Detect which cell encompasses the target text, then output its [x, y] center coordinate. 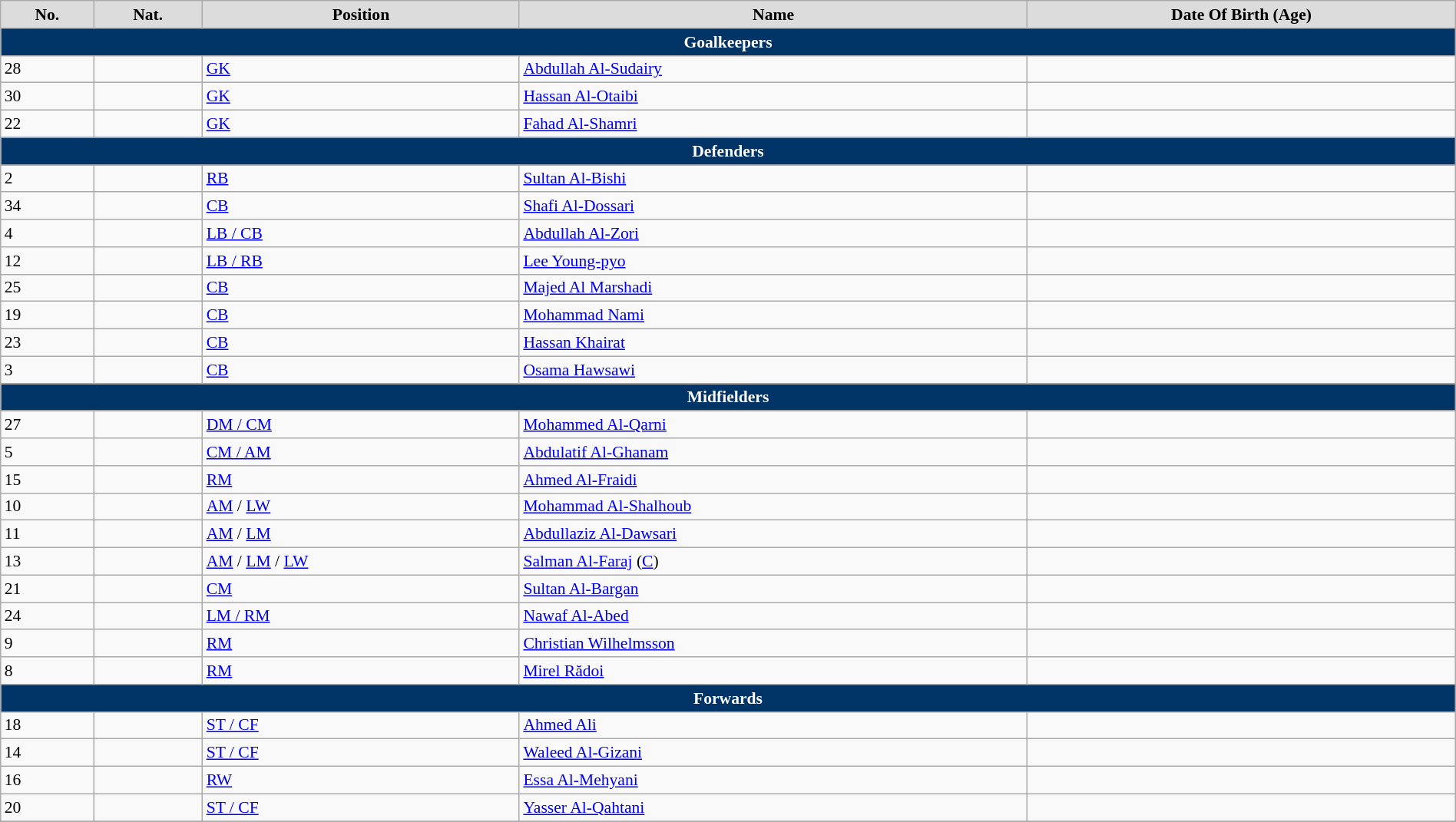
25 [48, 288]
Mohammad Al-Shalhoub [773, 507]
AM / LM / LW [361, 562]
Nawaf Al-Abed [773, 616]
21 [48, 589]
Name [773, 15]
20 [48, 807]
2 [48, 179]
12 [48, 261]
Defenders [728, 151]
Sultan Al-Bishi [773, 179]
Nat. [148, 15]
19 [48, 315]
4 [48, 233]
Goalkeepers [728, 42]
18 [48, 725]
CM / AM [361, 452]
Abdullah Al-Sudairy [773, 69]
13 [48, 562]
Shafi Al-Dossari [773, 206]
Midfielders [728, 398]
Waleed Al-Gizani [773, 753]
AM / LM [361, 534]
RB [361, 179]
Ahmed Al-Fraidi [773, 480]
Hassan Khairat [773, 343]
9 [48, 644]
10 [48, 507]
Ahmed Ali [773, 725]
Mohammed Al-Qarni [773, 425]
Majed Al Marshadi [773, 288]
34 [48, 206]
30 [48, 97]
Abdullaziz Al-Dawsari [773, 534]
28 [48, 69]
Lee Young-pyo [773, 261]
AM / LW [361, 507]
Yasser Al-Qahtani [773, 807]
LM / RM [361, 616]
Mohammad Nami [773, 315]
27 [48, 425]
23 [48, 343]
Mirel Rădoi [773, 671]
16 [48, 781]
24 [48, 616]
No. [48, 15]
15 [48, 480]
CM [361, 589]
DM / CM [361, 425]
LB / CB [361, 233]
RW [361, 781]
LB / RB [361, 261]
11 [48, 534]
14 [48, 753]
Fahad Al-Shamri [773, 124]
Position [361, 15]
3 [48, 370]
Sultan Al-Bargan [773, 589]
Abdullah Al-Zori [773, 233]
8 [48, 671]
Date Of Birth (Age) [1241, 15]
Abdulatif Al-Ghanam [773, 452]
Salman Al-Faraj (C) [773, 562]
Hassan Al-Otaibi [773, 97]
5 [48, 452]
Christian Wilhelmsson [773, 644]
22 [48, 124]
Osama Hawsawi [773, 370]
Forwards [728, 698]
Essa Al-Mehyani [773, 781]
